Scan for the cell matching the given text and deliver its (X, Y) coordinate at center. 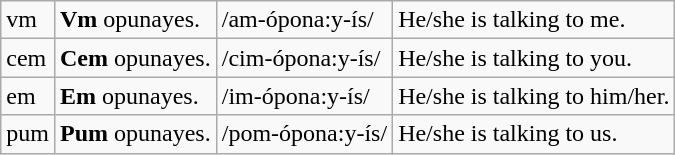
cem (28, 58)
Pum opunayes. (135, 134)
He/she is talking to me. (534, 20)
pum (28, 134)
/am-ópona:y-ís/ (304, 20)
/cim-ópona:y-ís/ (304, 58)
/im-ópona:y-ís/ (304, 96)
He/she is talking to him/her. (534, 96)
em (28, 96)
He/she is talking to you. (534, 58)
Cem opunayes. (135, 58)
/pom-ópona:y-ís/ (304, 134)
vm (28, 20)
Em opunayes. (135, 96)
Vm opunayes. (135, 20)
He/she is talking to us. (534, 134)
